Extract the [x, y] coordinate from the center of the cell holding the provided text.  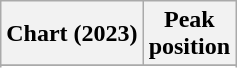
Chart (2023) [72, 34]
Peakposition [189, 34]
